Search for the cell housing the specified text and yield its (x, y) center coordinate. 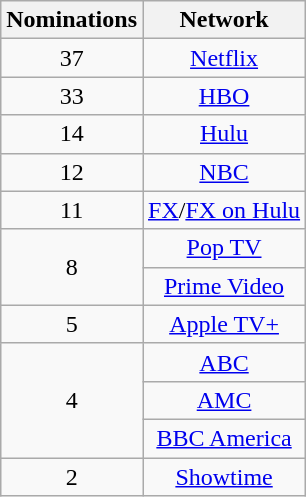
8 (72, 267)
Network (224, 20)
Apple TV+ (224, 324)
BBC America (224, 438)
37 (72, 58)
33 (72, 96)
FX/FX on Hulu (224, 210)
14 (72, 134)
11 (72, 210)
NBC (224, 172)
HBO (224, 96)
Pop TV (224, 248)
12 (72, 172)
Prime Video (224, 286)
Hulu (224, 134)
5 (72, 324)
4 (72, 400)
Nominations (72, 20)
2 (72, 477)
AMC (224, 400)
Netflix (224, 58)
Showtime (224, 477)
ABC (224, 362)
